Provide the [x, y] coordinate of the cell's center where the given text is located.  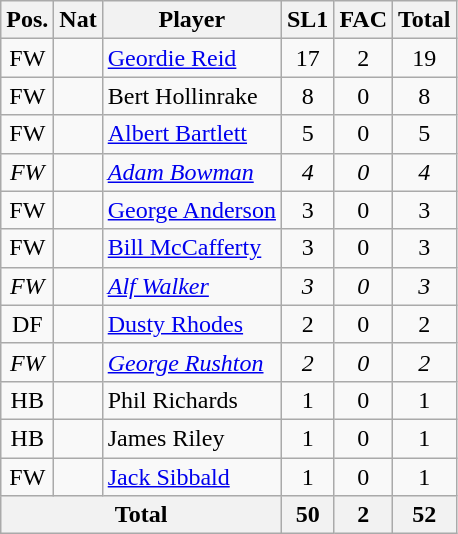
George Rushton [192, 362]
17 [307, 58]
Nat [78, 20]
19 [425, 58]
Bert Hollinrake [192, 96]
Alf Walker [192, 286]
Player [192, 20]
Jack Sibbald [192, 477]
SL1 [307, 20]
Phil Richards [192, 400]
Adam Bowman [192, 172]
Geordie Reid [192, 58]
Dusty Rhodes [192, 324]
52 [425, 515]
George Anderson [192, 210]
50 [307, 515]
Pos. [28, 20]
DF [28, 324]
Bill McCafferty [192, 248]
Albert Bartlett [192, 134]
FAC [364, 20]
James Riley [192, 438]
